Detect which cell encompasses the target text, then output its (X, Y) center coordinate. 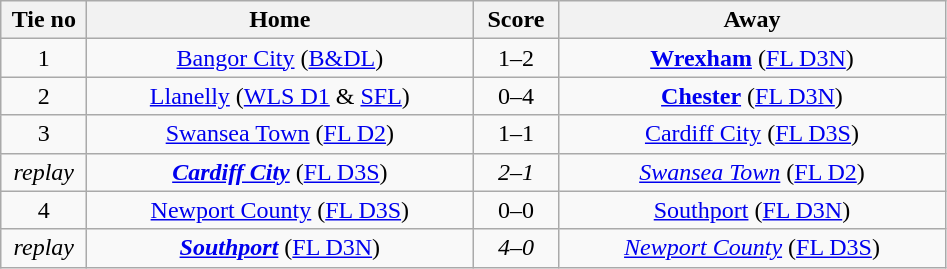
1 (44, 58)
4 (44, 210)
Llanelly (WLS D1 & SFL) (280, 96)
2–1 (516, 172)
Home (280, 20)
0–4 (516, 96)
Bangor City (B&DL) (280, 58)
0–0 (516, 210)
1–2 (516, 58)
3 (44, 134)
2 (44, 96)
Away (752, 20)
4–0 (516, 248)
1–1 (516, 134)
Wrexham (FL D3N) (752, 58)
Chester (FL D3N) (752, 96)
Score (516, 20)
Tie no (44, 20)
